Return [X, Y] of the center of cell containing provided text 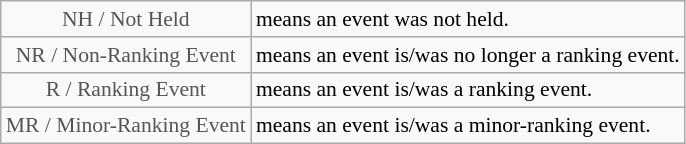
R / Ranking Event [126, 90]
MR / Minor-Ranking Event [126, 126]
means an event was not held. [468, 19]
means an event is/was a ranking event. [468, 90]
means an event is/was no longer a ranking event. [468, 55]
NR / Non-Ranking Event [126, 55]
means an event is/was a minor-ranking event. [468, 126]
NH / Not Held [126, 19]
